From the cell containing the given text, extract its center point as (X, Y) coordinate. 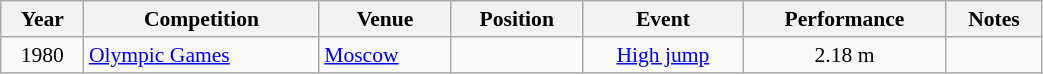
High jump (664, 55)
Olympic Games (202, 55)
Venue (385, 19)
Event (664, 19)
Moscow (385, 55)
Notes (994, 19)
Performance (844, 19)
2.18 m (844, 55)
Competition (202, 19)
1980 (42, 55)
Year (42, 19)
Position (517, 19)
